Provide the [x, y] coordinate of the cell's center where the given text is located.  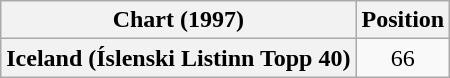
Chart (1997) [178, 20]
Iceland (Íslenski Listinn Topp 40) [178, 58]
Position [403, 20]
66 [403, 58]
